Extract the (x, y) coordinate from the center of the cell holding the provided text.  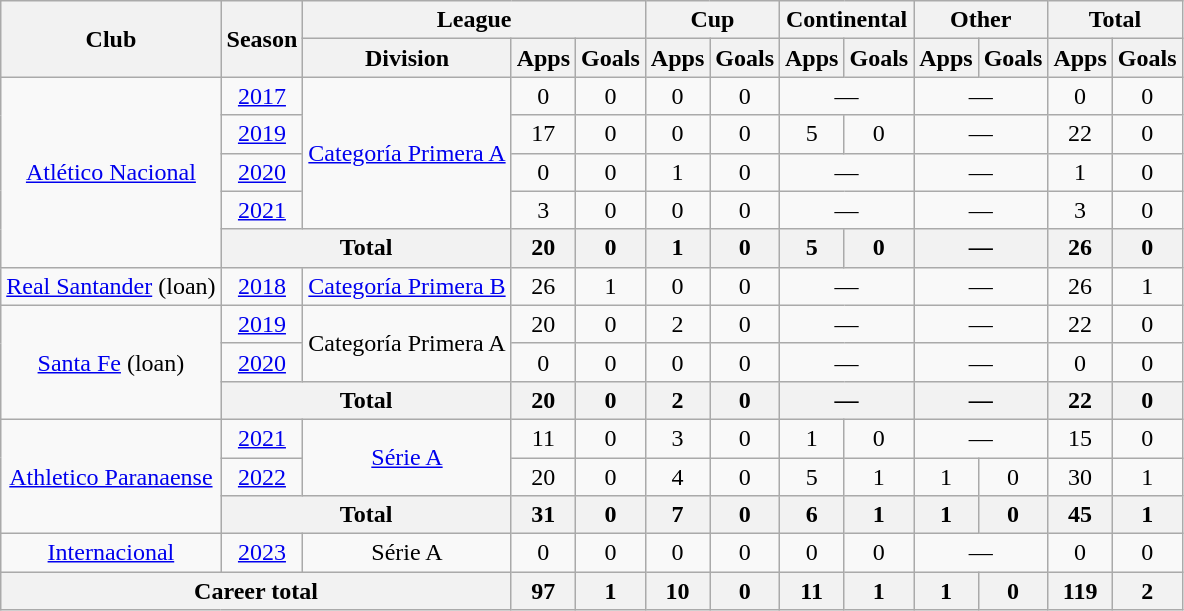
Career total (256, 591)
2017 (262, 96)
Santa Fe (loan) (111, 362)
Club (111, 39)
30 (1080, 477)
Real Santander (loan) (111, 286)
Division (407, 58)
2022 (262, 477)
119 (1080, 591)
7 (677, 515)
45 (1080, 515)
Internacional (111, 553)
Season (262, 39)
Atlético Nacional (111, 172)
31 (543, 515)
2018 (262, 286)
Categoría Primera B (407, 286)
League (474, 20)
10 (677, 591)
Continental (847, 20)
6 (812, 515)
15 (1080, 438)
Cup (712, 20)
Other (981, 20)
Athletico Paranaense (111, 476)
2023 (262, 553)
17 (543, 134)
97 (543, 591)
4 (677, 477)
